Output the (x, y) coordinate of the center of the cell containing the given text.  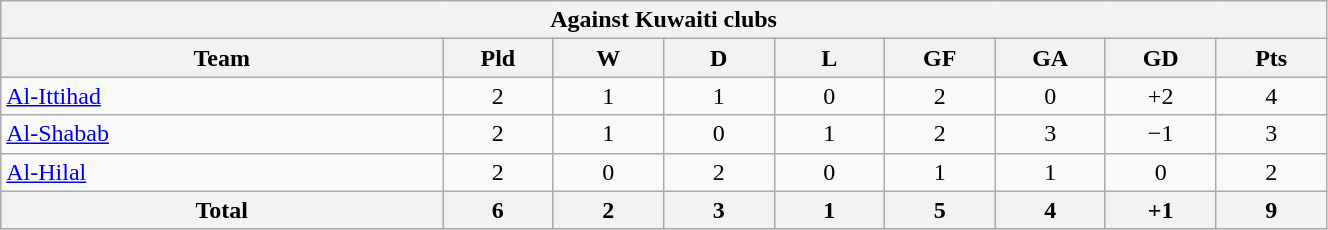
W (608, 58)
Team (222, 58)
+2 (1160, 96)
GF (939, 58)
Al-Shabab (222, 134)
GD (1160, 58)
+1 (1160, 210)
Against Kuwaiti clubs (664, 20)
Pld (498, 58)
5 (939, 210)
D (719, 58)
Pts (1272, 58)
9 (1272, 210)
L (829, 58)
GA (1050, 58)
Total (222, 210)
Al-Ittihad (222, 96)
Al-Hilal (222, 172)
6 (498, 210)
−1 (1160, 134)
